Scan for the cell matching the given text and deliver its (x, y) coordinate at center. 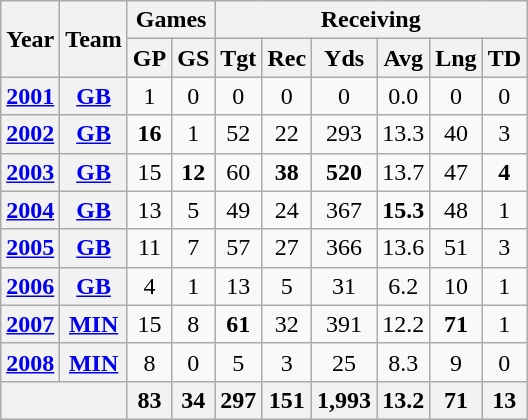
6.2 (404, 286)
2005 (30, 248)
2007 (30, 324)
1,993 (344, 400)
57 (238, 248)
Receiving (371, 20)
13.7 (404, 172)
520 (344, 172)
13.6 (404, 248)
49 (238, 210)
12.2 (404, 324)
9 (456, 362)
7 (194, 248)
83 (149, 400)
34 (194, 400)
Rec (287, 58)
0.0 (404, 96)
38 (287, 172)
52 (238, 134)
15.3 (404, 210)
32 (287, 324)
47 (456, 172)
8.3 (404, 362)
13.3 (404, 134)
GP (149, 58)
366 (344, 248)
293 (344, 134)
40 (456, 134)
48 (456, 210)
27 (287, 248)
Year (30, 39)
2008 (30, 362)
22 (287, 134)
60 (238, 172)
12 (194, 172)
2006 (30, 286)
2001 (30, 96)
TD (504, 58)
31 (344, 286)
367 (344, 210)
Yds (344, 58)
Avg (404, 58)
25 (344, 362)
297 (238, 400)
16 (149, 134)
24 (287, 210)
13.2 (404, 400)
51 (456, 248)
Lng (456, 58)
Team (94, 39)
10 (456, 286)
2004 (30, 210)
2003 (30, 172)
61 (238, 324)
GS (194, 58)
Games (170, 20)
Tgt (238, 58)
2002 (30, 134)
391 (344, 324)
11 (149, 248)
151 (287, 400)
